Output the [x, y] coordinate of the center of the cell containing the given text.  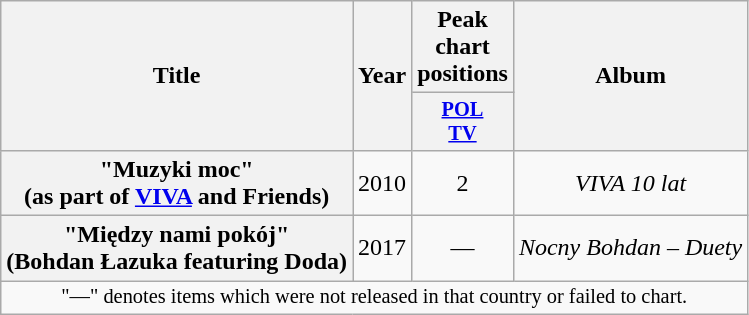
POLTV [463, 122]
Year [382, 76]
Title [177, 76]
— [463, 248]
Nocny Bohdan – Duety [630, 248]
2 [463, 182]
Peak chart positions [463, 47]
Album [630, 76]
2010 [382, 182]
"Między nami pokój"(Bohdan Łazuka featuring Doda) [177, 248]
2017 [382, 248]
"Muzyki moc"(as part of VIVA and Friends) [177, 182]
"—" denotes items which were not released in that country or failed to chart. [374, 298]
VIVA 10 lat [630, 182]
